Output the (X, Y) coordinate of the center of the cell containing the given text.  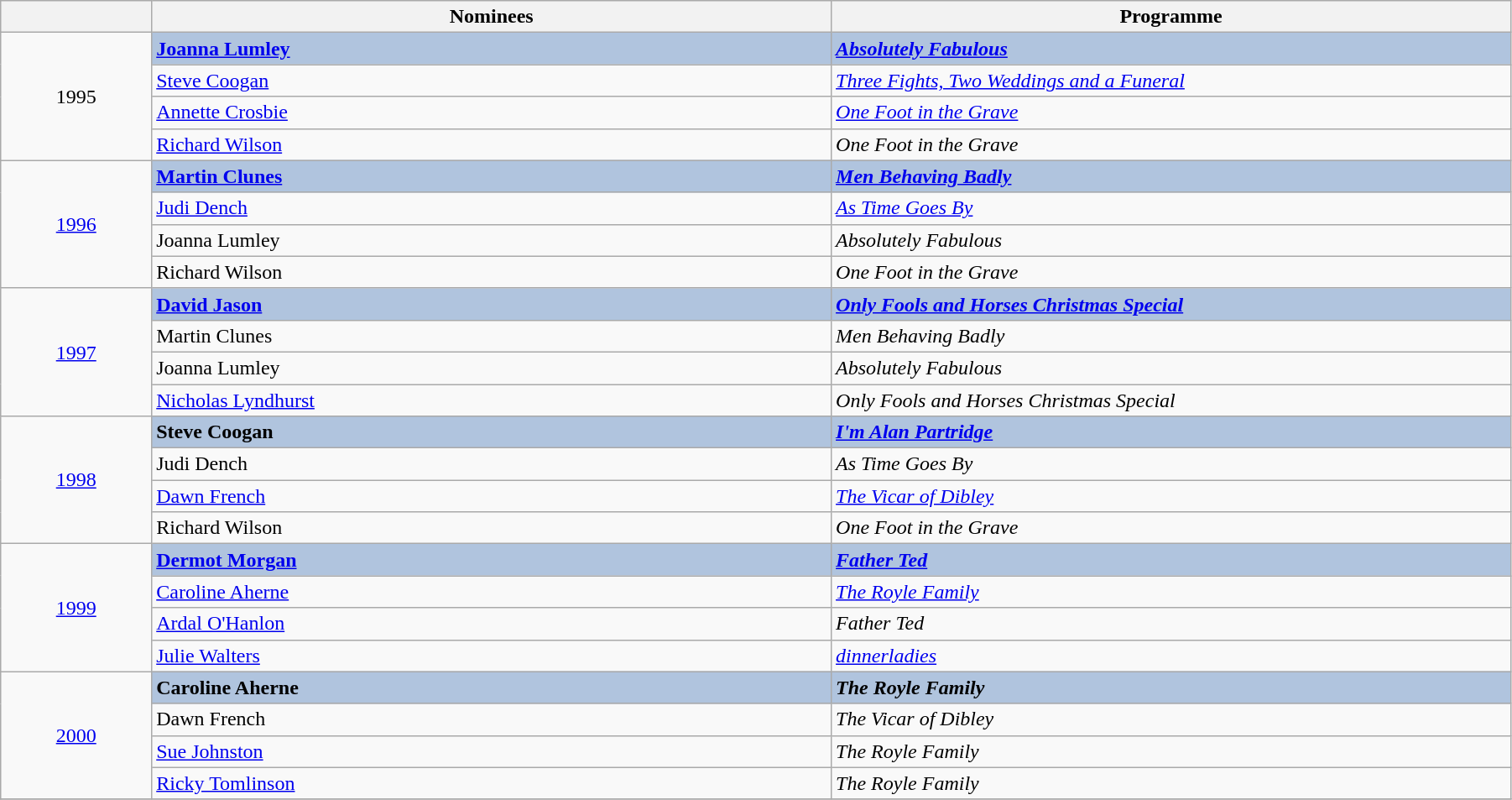
Three Fights, Two Weddings and a Funeral (1171, 81)
Dermot Morgan (492, 560)
1998 (76, 480)
Ricky Tomlinson (492, 783)
1995 (76, 97)
1996 (76, 224)
David Jason (492, 304)
Sue Johnston (492, 751)
1999 (76, 608)
Programme (1171, 17)
Nominees (492, 17)
Ardal O'Hanlon (492, 624)
dinnerladies (1171, 656)
I'm Alan Partridge (1171, 432)
Annette Crosbie (492, 112)
Julie Walters (492, 656)
2000 (76, 735)
1997 (76, 352)
Nicholas Lyndhurst (492, 400)
